Return (x, y) of the center of cell containing provided text 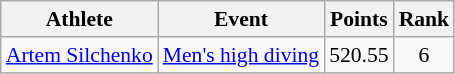
6 (424, 55)
Athlete (80, 19)
Rank (424, 19)
520.55 (358, 55)
Artem Silchenko (80, 55)
Men's high diving (241, 55)
Points (358, 19)
Event (241, 19)
